Extract the [X, Y] coordinate from the center of the cell holding the provided text.  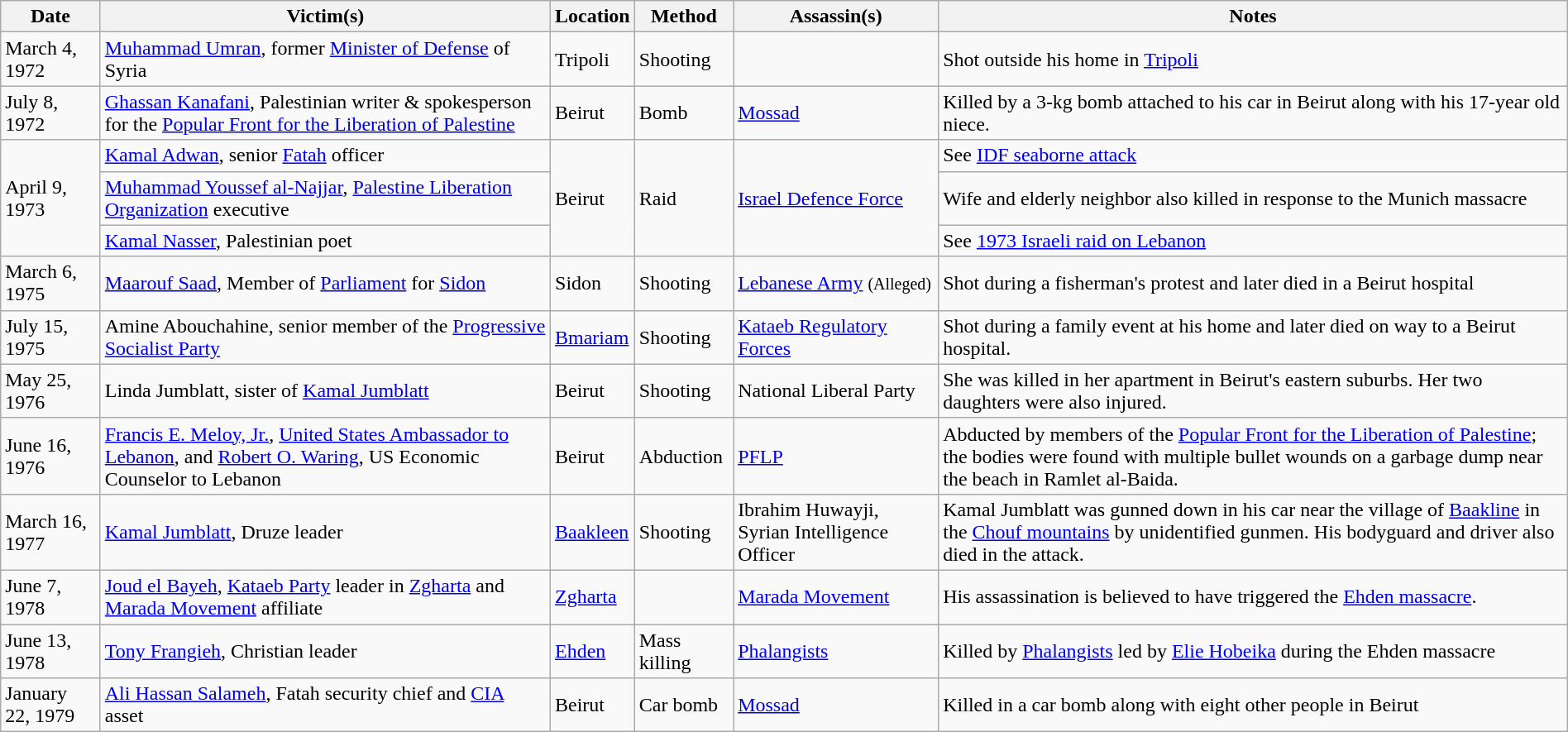
His assassination is believed to have triggered the Ehden massacre. [1254, 597]
Location [593, 17]
March 4, 1972 [50, 60]
June 16, 1976 [50, 456]
Kamal Jumblatt, Druze leader [325, 532]
Tony Frangieh, Christian leader [325, 650]
Shot during a family event at his home and later died on way to a Beirut hospital. [1254, 337]
May 25, 1976 [50, 390]
Car bomb [683, 705]
July 15, 1975 [50, 337]
Kataeb Regulatory Forces [836, 337]
July 8, 1972 [50, 112]
March 6, 1975 [50, 283]
Ghassan Kanafani, Palestinian writer & spokesperson for the Popular Front for the Liberation of Palestine [325, 112]
Date [50, 17]
Abduction [683, 456]
Killed by a 3-kg bomb attached to his car in Beirut along with his 17-year old niece. [1254, 112]
June 13, 1978 [50, 650]
Joud el Bayeh, Kataeb Party leader in Zgharta and Marada Movement affiliate [325, 597]
PFLP [836, 456]
Linda Jumblatt, sister of Kamal Jumblatt [325, 390]
Francis E. Meloy, Jr., United States Ambassador to Lebanon, and Robert O. Waring, US Economic Counselor to Lebanon [325, 456]
Lebanese Army (Alleged) [836, 283]
She was killed in her apartment in Beirut's eastern suburbs. Her two daughters were also injured. [1254, 390]
National Liberal Party [836, 390]
Assassin(s) [836, 17]
Ibrahim Huwayji, Syrian Intelligence Officer [836, 532]
Killed in a car bomb along with eight other people in Beirut [1254, 705]
April 9, 1973 [50, 199]
See 1973 Israeli raid on Lebanon [1254, 241]
Ali Hassan Salameh, Fatah security chief and CIA asset [325, 705]
Amine Abouchahine, senior member of the Progressive Socialist Party [325, 337]
Muhammad Umran, former Minister of Defense of Syria [325, 60]
Shot during a fisherman's protest and later died in a Beirut hospital [1254, 283]
Bomb [683, 112]
Zgharta [593, 597]
Victim(s) [325, 17]
Sidon [593, 283]
Ehden [593, 650]
Israel Defence Force [836, 199]
Mass killing [683, 650]
Raid [683, 199]
Muhammad Youssef al-Najjar, Palestine Liberation Organization executive [325, 199]
See IDF seaborne attack [1254, 155]
Maarouf Saad, Member of Parliament for Sidon [325, 283]
Killed by Phalangists led by Elie Hobeika during the Ehden massacre [1254, 650]
Shot outside his home in Tripoli [1254, 60]
Kamal Nasser, Palestinian poet [325, 241]
Marada Movement [836, 597]
March 16, 1977 [50, 532]
Tripoli [593, 60]
Notes [1254, 17]
Baakleen [593, 532]
January 22, 1979 [50, 705]
Bmariam [593, 337]
Method [683, 17]
June 7, 1978 [50, 597]
Wife and elderly neighbor also killed in response to the Munich massacre [1254, 199]
Phalangists [836, 650]
Kamal Adwan, senior Fatah officer [325, 155]
